Identify which cell holds the provided text, then report its (x, y) central coordinate. 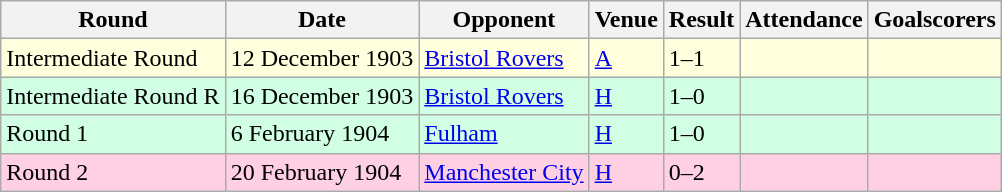
Result (701, 20)
Opponent (504, 20)
A (626, 58)
Round 2 (113, 172)
Round (113, 20)
1–1 (701, 58)
Venue (626, 20)
Attendance (804, 20)
16 December 1903 (322, 96)
6 February 1904 (322, 134)
20 February 1904 (322, 172)
12 December 1903 (322, 58)
Intermediate Round R (113, 96)
Intermediate Round (113, 58)
Fulham (504, 134)
0–2 (701, 172)
Goalscorers (934, 20)
Round 1 (113, 134)
Manchester City (504, 172)
Date (322, 20)
